Identify which cell holds the provided text, then report its (x, y) central coordinate. 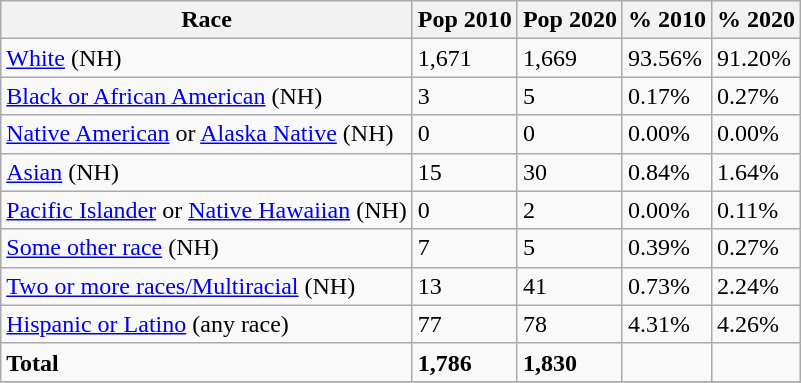
White (NH) (207, 58)
77 (464, 324)
Two or more races/Multiracial (NH) (207, 286)
0.11% (756, 210)
Pop 2020 (570, 20)
1.64% (756, 172)
4.26% (756, 324)
3 (464, 96)
Hispanic or Latino (any race) (207, 324)
% 2010 (666, 20)
1,669 (570, 58)
1,830 (570, 362)
13 (464, 286)
Some other race (NH) (207, 248)
Pop 2010 (464, 20)
93.56% (666, 58)
Asian (NH) (207, 172)
1,671 (464, 58)
41 (570, 286)
0.84% (666, 172)
91.20% (756, 58)
78 (570, 324)
Race (207, 20)
Black or African American (NH) (207, 96)
30 (570, 172)
Pacific Islander or Native Hawaiian (NH) (207, 210)
2 (570, 210)
Total (207, 362)
0.17% (666, 96)
15 (464, 172)
2.24% (756, 286)
0.39% (666, 248)
% 2020 (756, 20)
1,786 (464, 362)
0.73% (666, 286)
Native American or Alaska Native (NH) (207, 134)
4.31% (666, 324)
7 (464, 248)
